Locate the cell with the specified text and output its (X, Y) center coordinate. 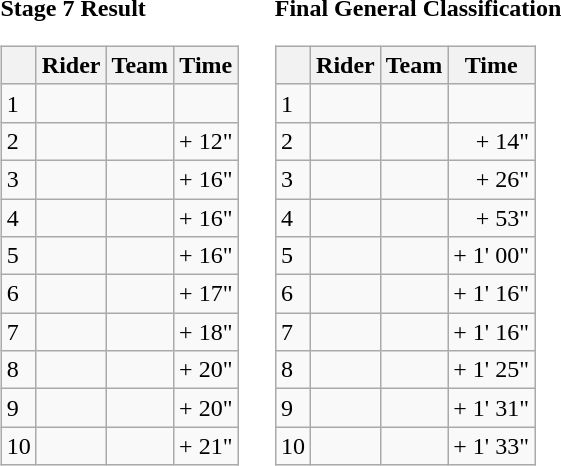
+ 1' 00" (492, 256)
+ 12" (206, 141)
+ 14" (492, 141)
+ 1' 31" (492, 408)
+ 18" (206, 332)
+ 53" (492, 217)
+ 26" (492, 179)
+ 1' 33" (492, 446)
+ 17" (206, 294)
+ 1' 25" (492, 370)
+ 21" (206, 446)
